Output the [X, Y] coordinate of the center of the cell containing the given text.  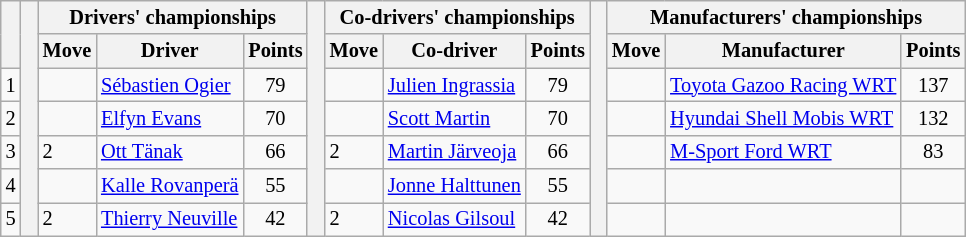
137 [933, 85]
Jonne Halttunen [454, 186]
1 [11, 85]
132 [933, 118]
4 [11, 186]
Ott Tänak [170, 152]
83 [933, 152]
5 [11, 219]
M-Sport Ford WRT [783, 152]
Manufacturer [783, 51]
Co-driver [454, 51]
Co-drivers' championships [458, 17]
Hyundai Shell Mobis WRT [783, 118]
Driver [170, 51]
Toyota Gazoo Racing WRT [783, 85]
Manufacturers' championships [786, 17]
3 [11, 152]
Sébastien Ogier [170, 85]
Drivers' championships [173, 17]
Scott Martin [454, 118]
Elfyn Evans [170, 118]
Martin Järveoja [454, 152]
Kalle Rovanperä [170, 186]
Thierry Neuville [170, 219]
Julien Ingrassia [454, 85]
Nicolas Gilsoul [454, 219]
